Scan for the cell matching the given text and deliver its (X, Y) coordinate at center. 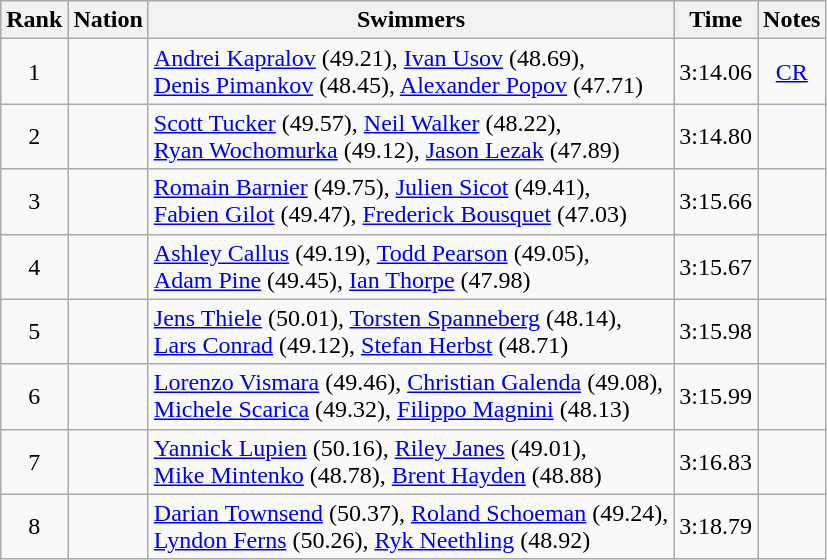
Andrei Kapralov (49.21), Ivan Usov (48.69), Denis Pimankov (48.45), Alexander Popov (47.71) (411, 72)
3:15.66 (716, 202)
Yannick Lupien (50.16), Riley Janes (49.01), Mike Mintenko (48.78), Brent Hayden (48.88) (411, 462)
Jens Thiele (50.01), Torsten Spanneberg (48.14), Lars Conrad (49.12), Stefan Herbst (48.71) (411, 332)
8 (34, 526)
Scott Tucker (49.57), Neil Walker (48.22), Ryan Wochomurka (49.12), Jason Lezak (47.89) (411, 136)
3:15.99 (716, 396)
Notes (792, 20)
6 (34, 396)
5 (34, 332)
Time (716, 20)
4 (34, 266)
3:15.67 (716, 266)
3:15.98 (716, 332)
Lorenzo Vismara (49.46), Christian Galenda (49.08), Michele Scarica (49.32), Filippo Magnini (48.13) (411, 396)
Rank (34, 20)
3:14.06 (716, 72)
Nation (108, 20)
3:14.80 (716, 136)
7 (34, 462)
CR (792, 72)
3 (34, 202)
Romain Barnier (49.75), Julien Sicot (49.41), Fabien Gilot (49.47), Frederick Bousquet (47.03) (411, 202)
Darian Townsend (50.37), Roland Schoeman (49.24), Lyndon Ferns (50.26), Ryk Neethling (48.92) (411, 526)
Ashley Callus (49.19), Todd Pearson (49.05), Adam Pine (49.45), Ian Thorpe (47.98) (411, 266)
3:18.79 (716, 526)
Swimmers (411, 20)
3:16.83 (716, 462)
1 (34, 72)
2 (34, 136)
